Find where the given text appears and provide that cell's center as [X, Y] coordinate. 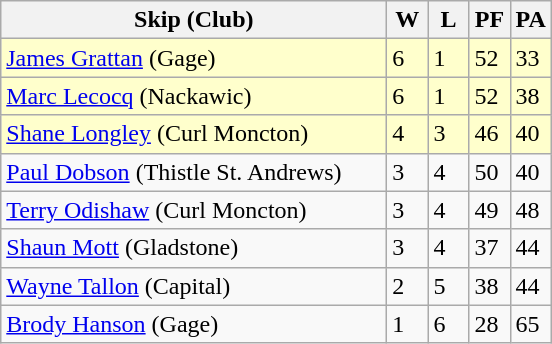
28 [490, 324]
Terry Odishaw (Curl Moncton) [194, 210]
2 [408, 286]
L [448, 20]
48 [530, 210]
W [408, 20]
Shaun Mott (Gladstone) [194, 248]
65 [530, 324]
Brody Hanson (Gage) [194, 324]
50 [490, 172]
37 [490, 248]
5 [448, 286]
Skip (Club) [194, 20]
33 [530, 58]
James Grattan (Gage) [194, 58]
46 [490, 134]
PA [530, 20]
PF [490, 20]
Paul Dobson (Thistle St. Andrews) [194, 172]
49 [490, 210]
Marc Lecocq (Nackawic) [194, 96]
Wayne Tallon (Capital) [194, 286]
Shane Longley (Curl Moncton) [194, 134]
